From the cell containing the given text, extract its center point as [x, y] coordinate. 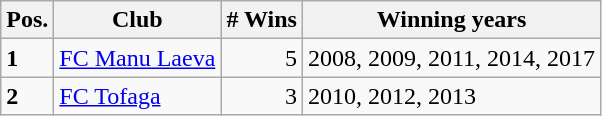
Club [138, 20]
FC Manu Laeva [138, 58]
Winning years [451, 20]
1 [28, 58]
2010, 2012, 2013 [451, 96]
FC Tofaga [138, 96]
3 [262, 96]
5 [262, 58]
# Wins [262, 20]
2 [28, 96]
2008, 2009, 2011, 2014, 2017 [451, 58]
Pos. [28, 20]
